From the cell containing the given text, extract its center point as (x, y) coordinate. 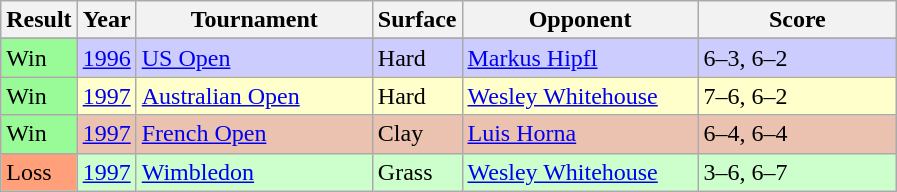
Tournament (254, 20)
Markus Hipfl (580, 58)
Surface (417, 20)
US Open (254, 58)
Australian Open (254, 96)
6–4, 6–4 (798, 134)
Score (798, 20)
6–3, 6–2 (798, 58)
Result (39, 20)
1996 (106, 58)
3–6, 6–7 (798, 172)
Clay (417, 134)
Luis Horna (580, 134)
Opponent (580, 20)
French Open (254, 134)
7–6, 6–2 (798, 96)
Grass (417, 172)
Wimbledon (254, 172)
Year (106, 20)
Loss (39, 172)
